From the cell containing the given text, extract its center point as [X, Y] coordinate. 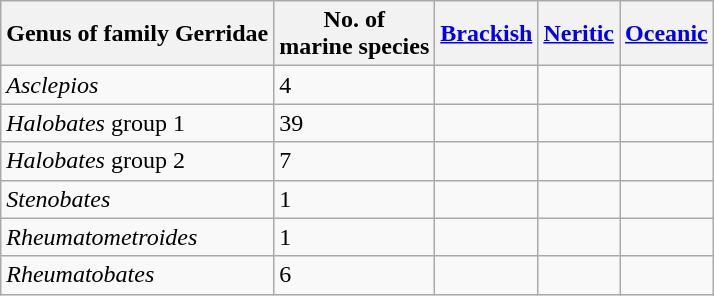
Halobates group 2 [138, 161]
Brackish [486, 34]
Asclepios [138, 85]
Genus of family Gerridae [138, 34]
Neritic [579, 34]
7 [354, 161]
Oceanic [667, 34]
Rheumatometroides [138, 237]
Halobates group 1 [138, 123]
4 [354, 85]
39 [354, 123]
No. ofmarine species [354, 34]
Rheumatobates [138, 275]
Stenobates [138, 199]
6 [354, 275]
